From the cell containing the given text, extract its center point as [x, y] coordinate. 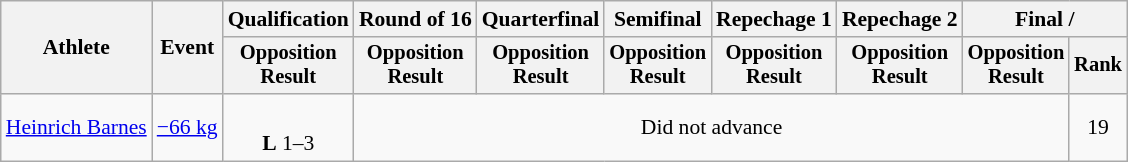
Quarterfinal [541, 19]
Rank [1098, 66]
Did not advance [712, 128]
Heinrich Barnes [76, 128]
Round of 16 [416, 19]
Athlete [76, 48]
19 [1098, 128]
Event [188, 48]
Repechage 1 [774, 19]
Semifinal [658, 19]
Final / [1045, 19]
L 1–3 [288, 128]
Repechage 2 [900, 19]
Qualification [288, 19]
−66 kg [188, 128]
